Pinpoint the cell where the given text exists, returning its [x, y] midpoint coordinate. 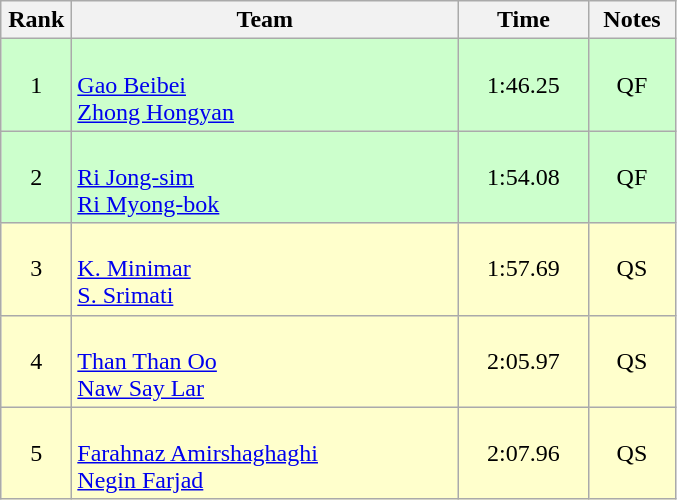
1:57.69 [524, 269]
Ri Jong-simRi Myong-bok [265, 177]
Notes [632, 20]
Farahnaz AmirshaghaghiNegin Farjad [265, 453]
2:05.97 [524, 361]
3 [36, 269]
Than Than OoNaw Say Lar [265, 361]
K. MinimarS. Srimati [265, 269]
Gao BeibeiZhong Hongyan [265, 85]
1 [36, 85]
Rank [36, 20]
Team [265, 20]
5 [36, 453]
2:07.96 [524, 453]
Time [524, 20]
1:54.08 [524, 177]
4 [36, 361]
2 [36, 177]
1:46.25 [524, 85]
